Output the [x, y] coordinate of the center of the cell containing the given text.  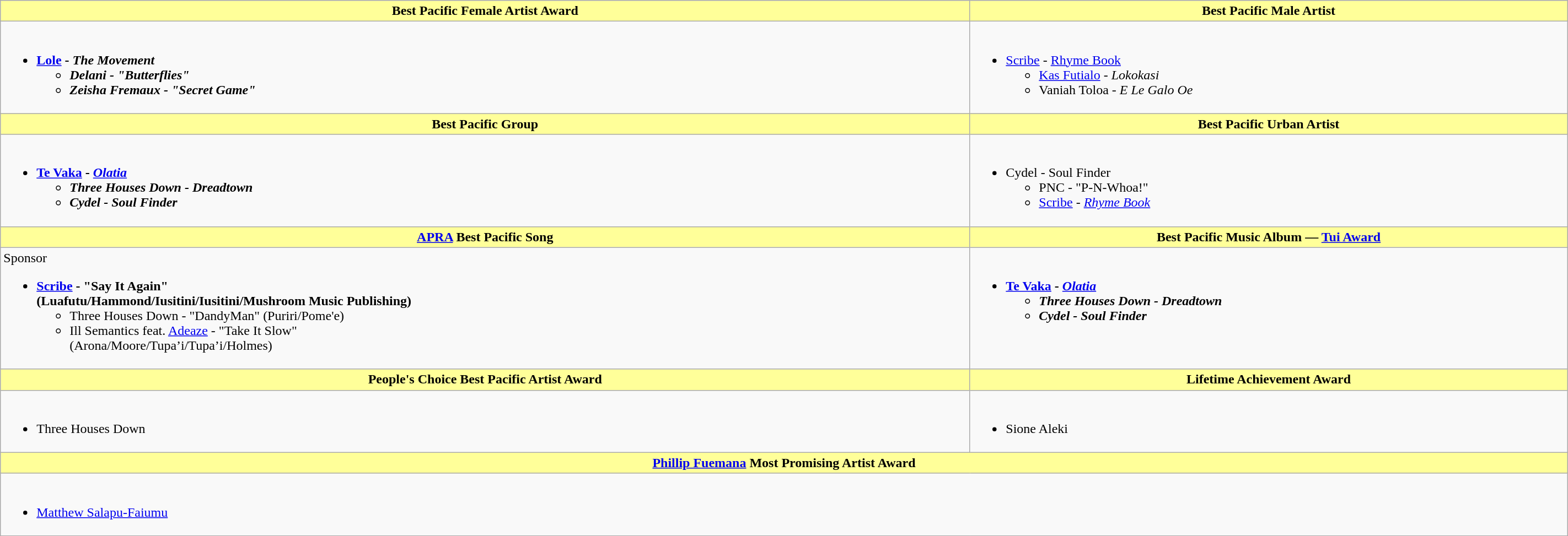
Lifetime Achievement Award [1269, 380]
Three Houses Down [485, 421]
Best Pacific Urban Artist [1269, 124]
Scribe - Rhyme BookKas Futialo - LokokasiVaniah Toloa - E Le Galo Oe [1269, 67]
Phillip Fuemana Most Promising Artist Award [784, 463]
Best Pacific Male Artist [1269, 11]
Best Pacific Group [485, 124]
APRA Best Pacific Song [485, 237]
Best Pacific Female Artist Award [485, 11]
Lole - The MovementDelani - "Butterflies"Zeisha Fremaux - "Secret Game" [485, 67]
People's Choice Best Pacific Artist Award [485, 380]
Cydel - Soul FinderPNC - "P-N-Whoa!"Scribe - Rhyme Book [1269, 181]
Sione Aleki [1269, 421]
Best Pacific Music Album — Tui Award [1269, 237]
Matthew Salapu-Faiumu [784, 505]
